Identify which cell holds the provided text, then report its (x, y) central coordinate. 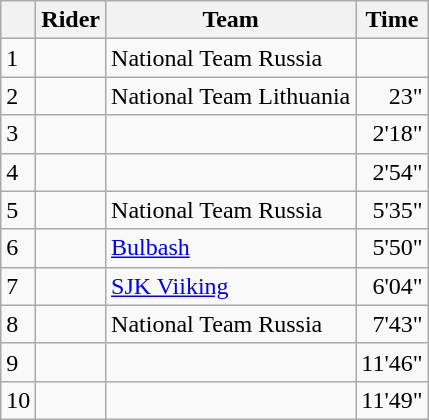
9 (18, 362)
8 (18, 324)
6'04" (392, 286)
2 (18, 96)
11'46" (392, 362)
3 (18, 134)
2'54" (392, 172)
Team (231, 20)
Rider (71, 20)
Time (392, 20)
11'49" (392, 400)
7'43" (392, 324)
5 (18, 210)
2'18" (392, 134)
SJK Viiking (231, 286)
5'35" (392, 210)
7 (18, 286)
4 (18, 172)
5'50" (392, 248)
6 (18, 248)
10 (18, 400)
23" (392, 96)
National Team Lithuania (231, 96)
Bulbash (231, 248)
1 (18, 58)
